Return the [x, y] coordinate for the center point of the cell that contains the specified text.  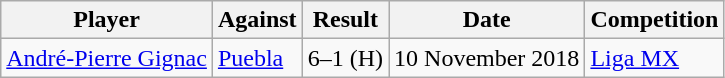
Result [345, 20]
Competition [654, 20]
Player [107, 20]
Liga MX [654, 58]
10 November 2018 [487, 58]
6–1 (H) [345, 58]
Puebla [257, 58]
André-Pierre Gignac [107, 58]
Against [257, 20]
Date [487, 20]
